For the text-containing cell, return its midpoint in [X, Y] coordinate format. 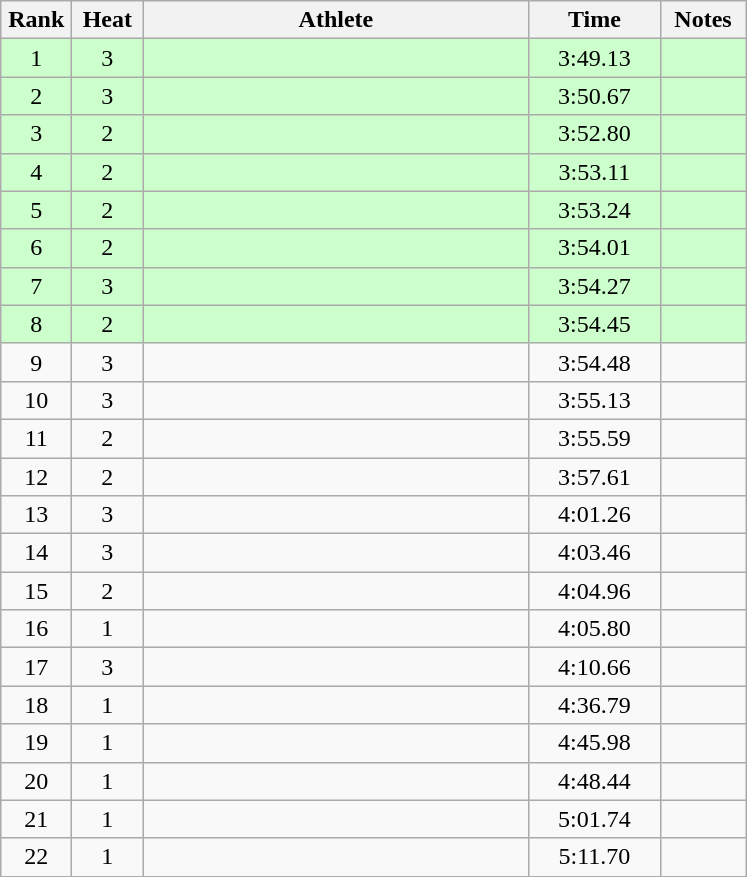
3:50.67 [594, 96]
Rank [36, 20]
3:54.48 [594, 362]
Heat [108, 20]
9 [36, 362]
3:53.24 [594, 210]
3:55.59 [594, 438]
Athlete [336, 20]
5:11.70 [594, 857]
4:01.26 [594, 515]
5:01.74 [594, 819]
Notes [703, 20]
Time [594, 20]
14 [36, 553]
4:03.46 [594, 553]
3:49.13 [594, 58]
15 [36, 591]
13 [36, 515]
4:10.66 [594, 667]
19 [36, 743]
21 [36, 819]
8 [36, 324]
11 [36, 438]
4:05.80 [594, 629]
12 [36, 477]
6 [36, 248]
7 [36, 286]
3:54.01 [594, 248]
3:54.27 [594, 286]
4:45.98 [594, 743]
3:54.45 [594, 324]
17 [36, 667]
4:04.96 [594, 591]
4:36.79 [594, 705]
3:55.13 [594, 400]
22 [36, 857]
16 [36, 629]
5 [36, 210]
3:57.61 [594, 477]
4 [36, 172]
3:52.80 [594, 134]
3:53.11 [594, 172]
10 [36, 400]
18 [36, 705]
4:48.44 [594, 781]
20 [36, 781]
